From the cell containing the given text, extract its center point as [x, y] coordinate. 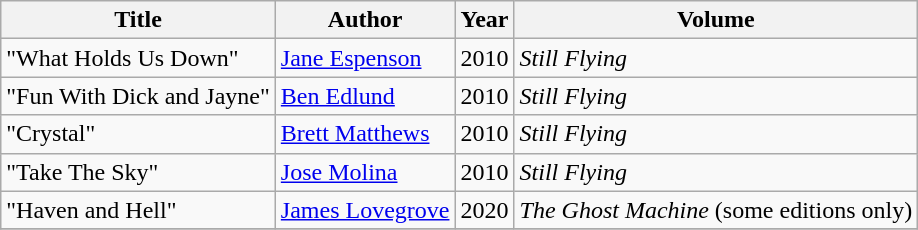
"Fun With Dick and Jayne" [138, 96]
Author [365, 20]
The Ghost Machine (some editions only) [716, 210]
Volume [716, 20]
"Haven and Hell" [138, 210]
James Lovegrove [365, 210]
Ben Edlund [365, 96]
2020 [484, 210]
"Crystal" [138, 134]
Jane Espenson [365, 58]
Year [484, 20]
Title [138, 20]
"What Holds Us Down" [138, 58]
Brett Matthews [365, 134]
"Take The Sky" [138, 172]
Jose Molina [365, 172]
